Determine the [x, y] coordinate at the center of the cell enclosing the given text.  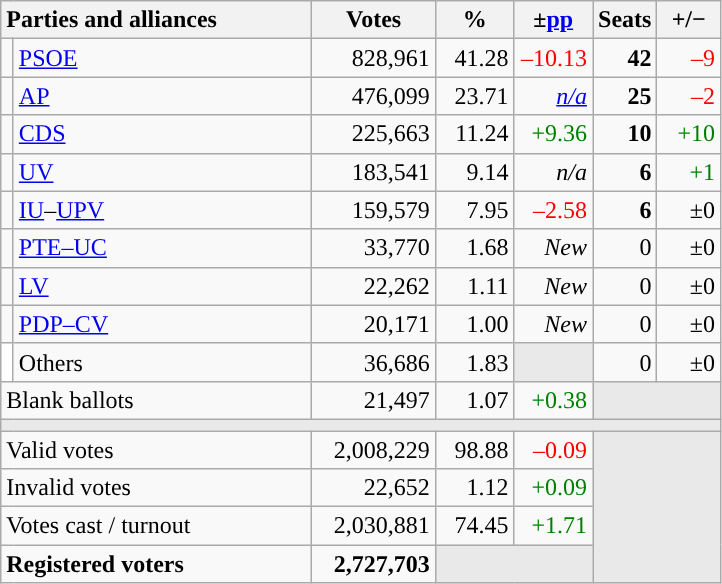
Registered voters [156, 564]
1.07 [474, 400]
183,541 [374, 172]
1.12 [474, 488]
UV [162, 172]
IU–UPV [162, 210]
23.71 [474, 96]
159,579 [374, 210]
Invalid votes [156, 488]
41.28 [474, 58]
CDS [162, 134]
–2.58 [554, 210]
Votes cast / turnout [156, 526]
+0.38 [554, 400]
–10.13 [554, 58]
Votes [374, 20]
21,497 [374, 400]
9.14 [474, 172]
+0.09 [554, 488]
+1 [689, 172]
–2 [689, 96]
33,770 [374, 248]
+9.36 [554, 134]
22,652 [374, 488]
Blank ballots [156, 400]
20,171 [374, 324]
74.45 [474, 526]
10 [624, 134]
–9 [689, 58]
AP [162, 96]
PTE–UC [162, 248]
Parties and alliances [156, 20]
1.11 [474, 286]
225,663 [374, 134]
22,262 [374, 286]
PSOE [162, 58]
Others [162, 362]
Valid votes [156, 449]
7.95 [474, 210]
2,727,703 [374, 564]
36,686 [374, 362]
+1.71 [554, 526]
Seats [624, 20]
1.68 [474, 248]
98.88 [474, 449]
2,008,229 [374, 449]
+10 [689, 134]
476,099 [374, 96]
PDP–CV [162, 324]
% [474, 20]
±pp [554, 20]
25 [624, 96]
828,961 [374, 58]
+/− [689, 20]
–0.09 [554, 449]
1.00 [474, 324]
11.24 [474, 134]
2,030,881 [374, 526]
LV [162, 286]
1.83 [474, 362]
42 [624, 58]
